Pinpoint the cell where the given text exists, returning its [x, y] midpoint coordinate. 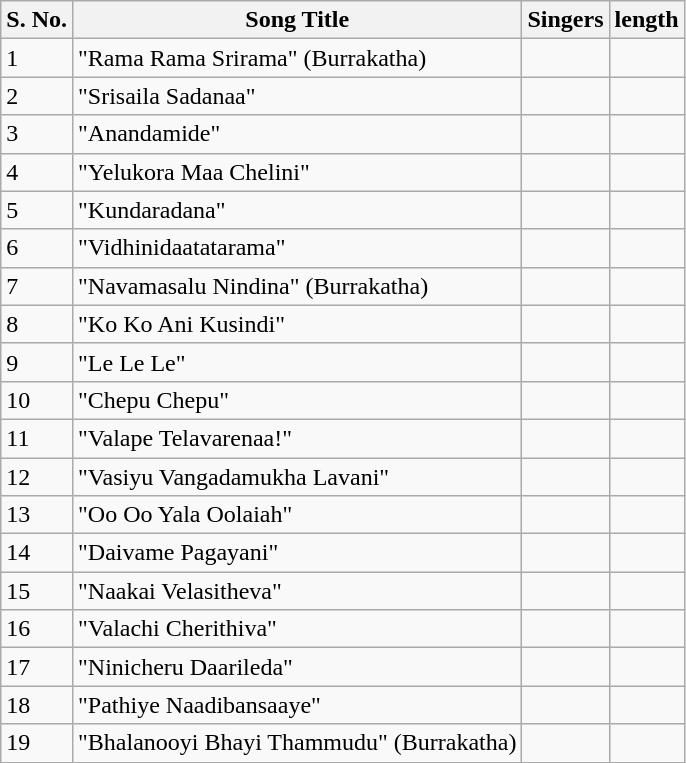
"Le Le Le" [296, 362]
"Valachi Cherithiva" [296, 629]
16 [37, 629]
"Bhalanooyi Bhayi Thammudu" (Burrakatha) [296, 743]
9 [37, 362]
18 [37, 705]
10 [37, 400]
"Kundaradana" [296, 210]
length [646, 20]
"Daivame Pagayani" [296, 553]
14 [37, 553]
"Pathiye Naadibansaaye" [296, 705]
19 [37, 743]
3 [37, 134]
Singers [566, 20]
7 [37, 286]
2 [37, 96]
"Vidhinidaatatarama" [296, 248]
"Srisaila Sadanaa" [296, 96]
4 [37, 172]
15 [37, 591]
"Ninicheru Daarileda" [296, 667]
"Anandamide" [296, 134]
Song Title [296, 20]
1 [37, 58]
"Vasiyu Vangadamukha Lavani" [296, 477]
"Chepu Chepu" [296, 400]
"Valape Telavarenaa!" [296, 438]
"Rama Rama Srirama" (Burrakatha) [296, 58]
S. No. [37, 20]
11 [37, 438]
"Navamasalu Nindina" (Burrakatha) [296, 286]
17 [37, 667]
5 [37, 210]
8 [37, 324]
"Yelukora Maa Chelini" [296, 172]
"Naakai Velasitheva" [296, 591]
"Oo Oo Yala Oolaiah" [296, 515]
"Ko Ko Ani Kusindi" [296, 324]
12 [37, 477]
6 [37, 248]
13 [37, 515]
